Return [x, y] of the center of cell containing provided text 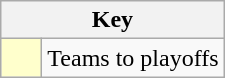
Teams to playoffs [133, 58]
Key [112, 20]
